Return the [X, Y] coordinate for the center point of the cell that contains the specified text.  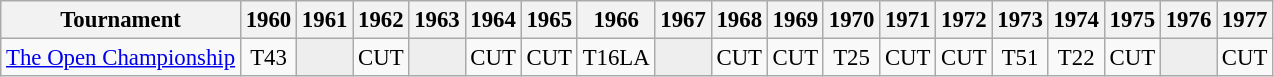
1968 [739, 20]
1972 [964, 20]
1973 [1020, 20]
1969 [795, 20]
1975 [1132, 20]
1965 [549, 20]
1966 [616, 20]
1962 [381, 20]
T51 [1020, 58]
1964 [493, 20]
T43 [268, 58]
1974 [1076, 20]
T16LA [616, 58]
1960 [268, 20]
1971 [908, 20]
1977 [1245, 20]
T22 [1076, 58]
T25 [851, 58]
1976 [1188, 20]
1963 [437, 20]
1961 [325, 20]
1967 [683, 20]
The Open Championship [121, 58]
1970 [851, 20]
Tournament [121, 20]
